Locate the cell with the specified text and output its (X, Y) center coordinate. 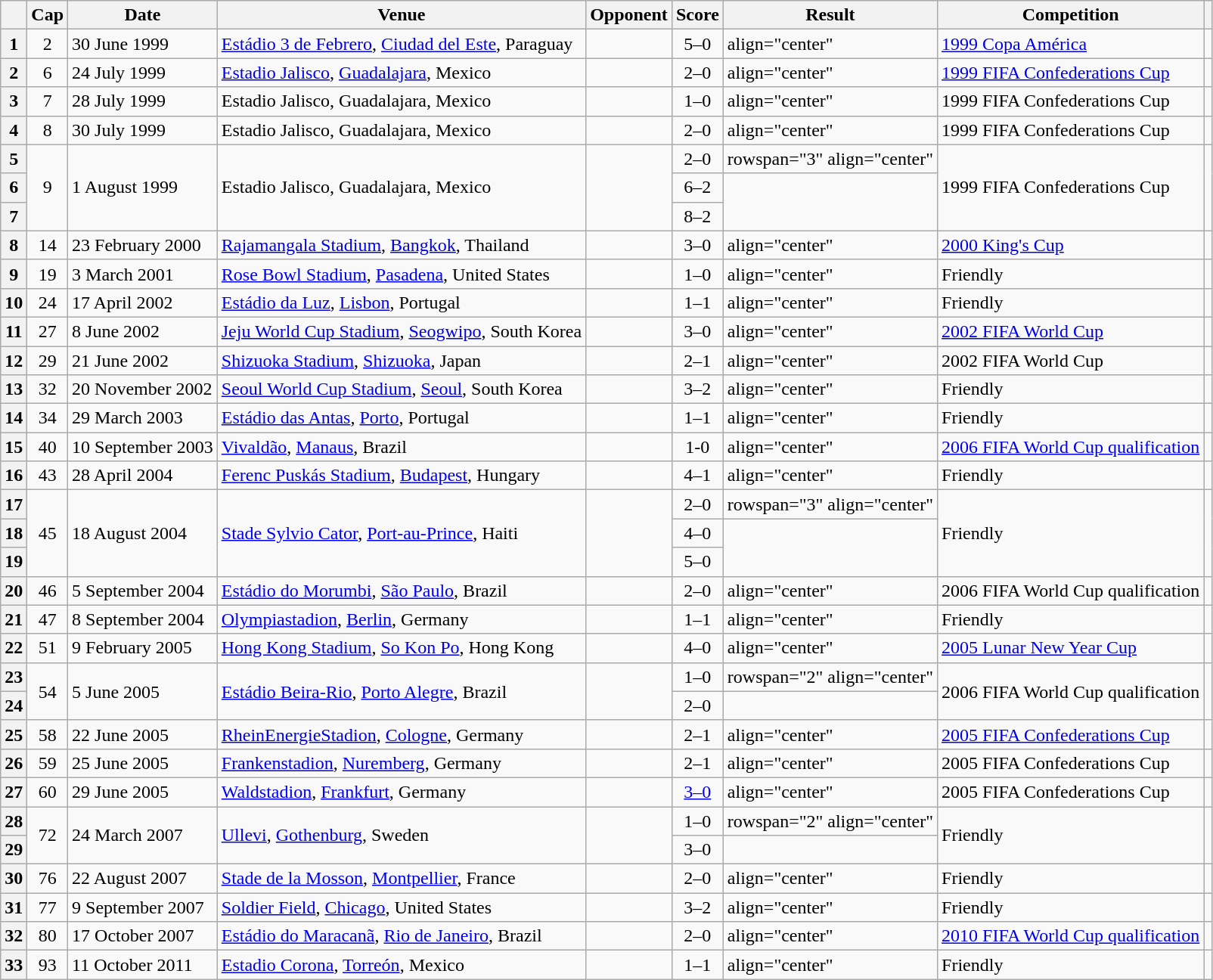
1-0 (697, 447)
Vivaldão, Manaus, Brazil (401, 447)
23 February 2000 (143, 245)
76 (48, 879)
30 (14, 879)
15 (14, 447)
22 August 2007 (143, 879)
Estádio da Luz, Lisbon, Portugal (401, 302)
Stade de la Mosson, Montpellier, France (401, 879)
31 (14, 907)
Score (697, 15)
17 April 2002 (143, 302)
8 September 2004 (143, 619)
5 June 2005 (143, 691)
34 (48, 418)
28 (14, 820)
8 June 2002 (143, 331)
Frankenstadion, Nuremberg, Germany (401, 763)
22 (14, 648)
60 (48, 792)
Estádio Beira-Rio, Porto Alegre, Brazil (401, 691)
Rose Bowl Stadium, Pasadena, United States (401, 274)
Opponent (629, 15)
30 June 1999 (143, 44)
21 June 2002 (143, 361)
3 March 2001 (143, 274)
Estádio 3 de Febrero, Ciudad del Este, Paraguay (401, 44)
3 (14, 101)
26 (14, 763)
80 (48, 936)
33 (14, 965)
2000 King's Cup (1071, 245)
4–1 (697, 476)
1999 Copa América (1071, 44)
23 (14, 677)
16 (14, 476)
17 (14, 504)
20 November 2002 (143, 389)
25 (14, 734)
Hong Kong Stadium, So Kon Po, Hong Kong (401, 648)
Cap (48, 15)
11 (14, 331)
45 (48, 533)
Shizuoka Stadium, Shizuoka, Japan (401, 361)
51 (48, 648)
Competition (1071, 15)
Estádio do Morumbi, São Paulo, Brazil (401, 591)
17 October 2007 (143, 936)
18 August 2004 (143, 533)
Seoul World Cup Stadium, Seoul, South Korea (401, 389)
4 (14, 130)
2005 Lunar New Year Cup (1071, 648)
Waldstadion, Frankfurt, Germany (401, 792)
13 (14, 389)
Date (143, 15)
47 (48, 619)
5 September 2004 (143, 591)
24 March 2007 (143, 835)
Ullevi, Gothenburg, Sweden (401, 835)
58 (48, 734)
2010 FIFA World Cup qualification (1071, 936)
18 (14, 533)
Result (830, 15)
Ferenc Puskás Stadium, Budapest, Hungary (401, 476)
5 (14, 159)
28 July 1999 (143, 101)
RheinEnergieStadion, Cologne, Germany (401, 734)
12 (14, 361)
Estádio das Antas, Porto, Portugal (401, 418)
10 September 2003 (143, 447)
21 (14, 619)
54 (48, 691)
59 (48, 763)
28 April 2004 (143, 476)
8–2 (697, 216)
30 July 1999 (143, 130)
40 (48, 447)
Stade Sylvio Cator, Port-au-Prince, Haiti (401, 533)
10 (14, 302)
20 (14, 591)
Soldier Field, Chicago, United States (401, 907)
6–2 (697, 188)
9 September 2007 (143, 907)
25 June 2005 (143, 763)
29 June 2005 (143, 792)
43 (48, 476)
77 (48, 907)
Venue (401, 15)
Rajamangala Stadium, Bangkok, Thailand (401, 245)
72 (48, 835)
Estadio Corona, Torreón, Mexico (401, 965)
29 March 2003 (143, 418)
93 (48, 965)
22 June 2005 (143, 734)
Olympiastadion, Berlin, Germany (401, 619)
Jeju World Cup Stadium, Seogwipo, South Korea (401, 331)
Estádio do Maracanã, Rio de Janeiro, Brazil (401, 936)
9 February 2005 (143, 648)
1 (14, 44)
11 October 2011 (143, 965)
1 August 1999 (143, 188)
24 July 1999 (143, 73)
46 (48, 591)
